Output the [x, y] coordinate of the center of the cell containing the given text.  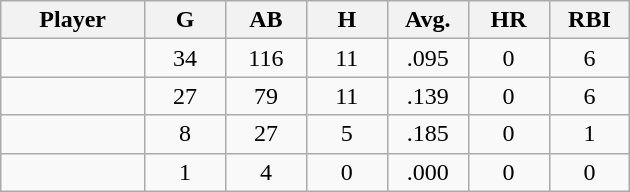
.185 [428, 134]
34 [186, 58]
.000 [428, 172]
.139 [428, 96]
8 [186, 134]
Avg. [428, 20]
.095 [428, 58]
79 [266, 96]
H [346, 20]
HR [508, 20]
AB [266, 20]
4 [266, 172]
G [186, 20]
Player [73, 20]
5 [346, 134]
RBI [590, 20]
116 [266, 58]
